Provide the (X, Y) coordinate of the cell's center where the given text is located.  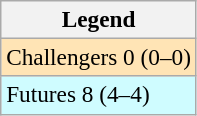
Legend (99, 19)
Challengers 0 (0–0) (99, 57)
Futures 8 (4–4) (99, 95)
